From the cell containing the given text, extract its center point as [X, Y] coordinate. 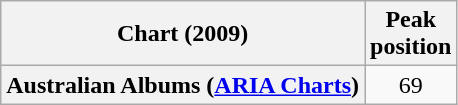
69 [411, 85]
Chart (2009) [183, 34]
Australian Albums (ARIA Charts) [183, 85]
Peakposition [411, 34]
